For the text-containing cell, return its midpoint in (x, y) coordinate format. 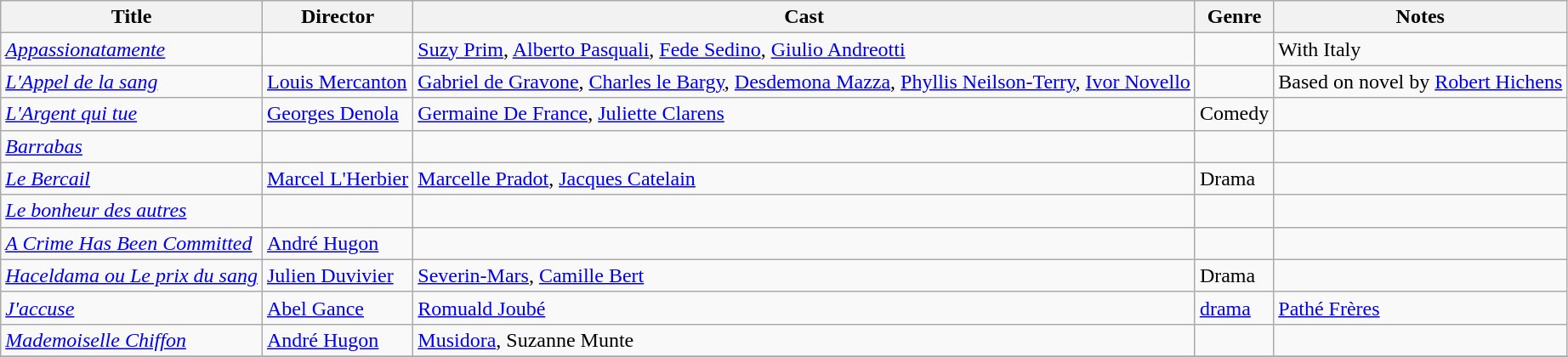
Abel Gance (337, 308)
Barrabas (132, 146)
Director (337, 17)
Le bonheur des autres (132, 211)
Germaine De France, Juliette Clarens (804, 114)
L'Argent qui tue (132, 114)
Pathé Frères (1420, 308)
Louis Mercanton (337, 82)
L'Appel de la sang (132, 82)
A Crime Has Been Committed (132, 243)
J'accuse (132, 308)
drama (1234, 308)
With Italy (1420, 49)
Title (132, 17)
Gabriel de Gravone, Charles le Bargy, Desdemona Mazza, Phyllis Neilson-Terry, Ivor Novello (804, 82)
Based on novel by Robert Hichens (1420, 82)
Appassionatamente (132, 49)
Genre (1234, 17)
Le Bercail (132, 178)
Notes (1420, 17)
Haceldama ou Le prix du sang (132, 275)
Mademoiselle Chiffon (132, 340)
Julien Duvivier (337, 275)
Severin-Mars, Camille Bert (804, 275)
Romuald Joubé (804, 308)
Suzy Prim, Alberto Pasquali, Fede Sedino, Giulio Andreotti (804, 49)
Comedy (1234, 114)
Marcel L'Herbier (337, 178)
Musidora, Suzanne Munte (804, 340)
Marcelle Pradot, Jacques Catelain (804, 178)
Cast (804, 17)
Georges Denola (337, 114)
